From the cell containing the given text, extract its center point as (X, Y) coordinate. 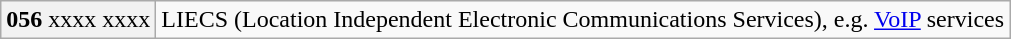
056 xxxx xxxx (78, 20)
LIECS (Location Independent Electronic Communications Services), e.g. VoIP services (583, 20)
